Determine the (x, y) coordinate at the center of the cell enclosing the given text.  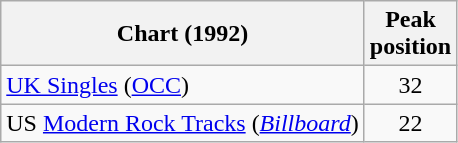
UK Singles (OCC) (183, 85)
US Modern Rock Tracks (Billboard) (183, 123)
Peakposition (410, 34)
Chart (1992) (183, 34)
22 (410, 123)
32 (410, 85)
